Extract the (x, y) coordinate from the center of the cell holding the provided text.  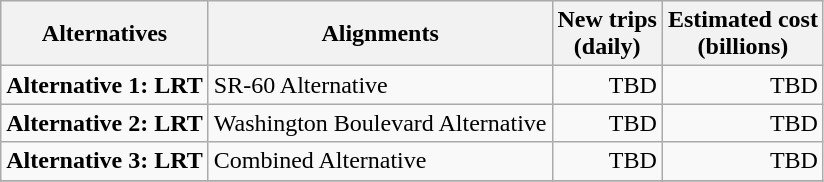
Alternatives (105, 34)
Alternative 1: LRT (105, 85)
SR-60 Alternative (380, 85)
New trips(daily) (607, 34)
Alignments (380, 34)
Combined Alternative (380, 161)
Estimated cost(billions) (742, 34)
Washington Boulevard Alternative (380, 123)
Alternative 2: LRT (105, 123)
Alternative 3: LRT (105, 161)
